Pinpoint the cell where the given text exists, returning its [x, y] midpoint coordinate. 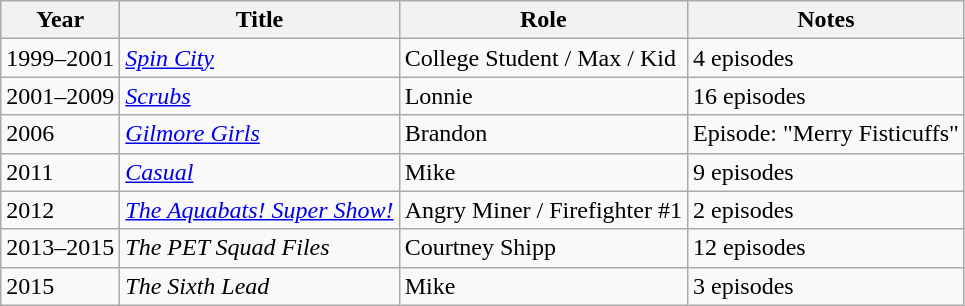
12 episodes [826, 248]
1999–2001 [60, 58]
Angry Miner / Firefighter #1 [543, 210]
2001–2009 [60, 96]
Year [60, 20]
The Aquabats! Super Show! [260, 210]
Notes [826, 20]
Brandon [543, 134]
Spin City [260, 58]
The PET Squad Files [260, 248]
Courtney Shipp [543, 248]
2015 [60, 286]
Scrubs [260, 96]
Title [260, 20]
2006 [60, 134]
3 episodes [826, 286]
Gilmore Girls [260, 134]
4 episodes [826, 58]
College Student / Max / Kid [543, 58]
Casual [260, 172]
Episode: "Merry Fisticuffs" [826, 134]
9 episodes [826, 172]
The Sixth Lead [260, 286]
2012 [60, 210]
Role [543, 20]
2 episodes [826, 210]
16 episodes [826, 96]
2011 [60, 172]
2013–2015 [60, 248]
Lonnie [543, 96]
